Provide the [x, y] coordinate of the cell's center where the given text is located.  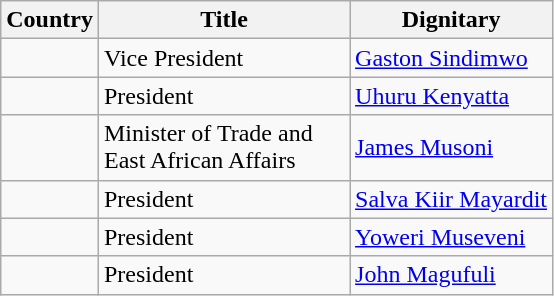
Uhuru Kenyatta [452, 96]
James Musoni [452, 148]
Vice President [224, 58]
Minister of Trade and East African Affairs [224, 148]
Gaston Sindimwo [452, 58]
Title [224, 20]
Country [50, 20]
Salva Kiir Mayardit [452, 199]
Dignitary [452, 20]
Yoweri Museveni [452, 237]
John Magufuli [452, 275]
